For the text-containing cell, return its midpoint in (x, y) coordinate format. 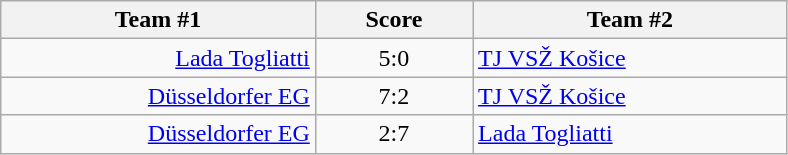
Team #1 (158, 20)
Score (394, 20)
Team #2 (630, 20)
5:0 (394, 58)
2:7 (394, 134)
7:2 (394, 96)
